Identify which cell holds the provided text, then report its [x, y] central coordinate. 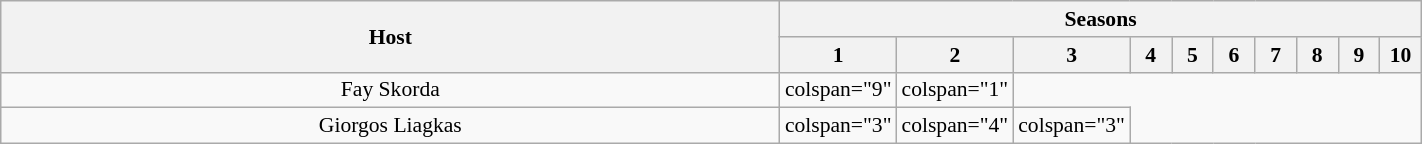
7 [1276, 55]
4 [1151, 55]
colspan="1" [956, 90]
Host [390, 36]
1 [838, 55]
9 [1359, 55]
8 [1317, 55]
2 [956, 55]
10 [1401, 55]
5 [1193, 55]
colspan="4" [956, 126]
Fay Skorda [390, 90]
Giorgos Liagkas [390, 126]
Seasons [1100, 19]
colspan="9" [838, 90]
6 [1234, 55]
3 [1072, 55]
